Detect which cell encompasses the target text, then output its (x, y) center coordinate. 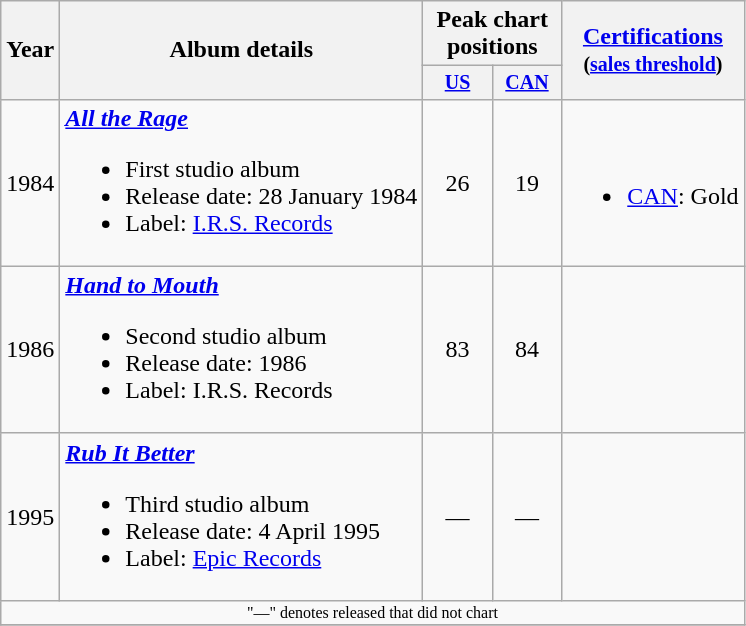
84 (526, 350)
All the RageFirst studio albumRelease date: 28 January 1984Label: I.R.S. Records (242, 182)
"—" denotes released that did not chart (372, 612)
1986 (30, 350)
83 (458, 350)
1984 (30, 182)
Hand to MouthSecond studio albumRelease date: 1986Label: I.R.S. Records (242, 350)
Certifications(sales threshold) (653, 50)
Rub It BetterThird studio albumRelease date: 4 April 1995Label: Epic Records (242, 516)
Year (30, 50)
Album details (242, 50)
Peak chartpositions (492, 34)
US (458, 82)
CAN (526, 82)
19 (526, 182)
1995 (30, 516)
CAN: Gold (653, 182)
26 (458, 182)
